Extract the (x, y) coordinate from the center of the cell holding the provided text.  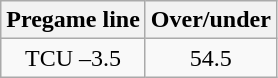
Over/under (210, 20)
Pregame line (74, 20)
54.5 (210, 58)
TCU –3.5 (74, 58)
